Identify which cell holds the provided text, then report its (X, Y) central coordinate. 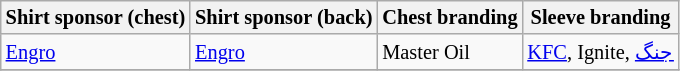
Master Oil (450, 52)
KFC, Ignite, ﺟﻨﮓ (600, 52)
Chest branding (450, 17)
Shirt sponsor (back) (284, 17)
Shirt sponsor (chest) (96, 17)
Sleeve branding (600, 17)
